Identify which cell holds the provided text, then report its (X, Y) central coordinate. 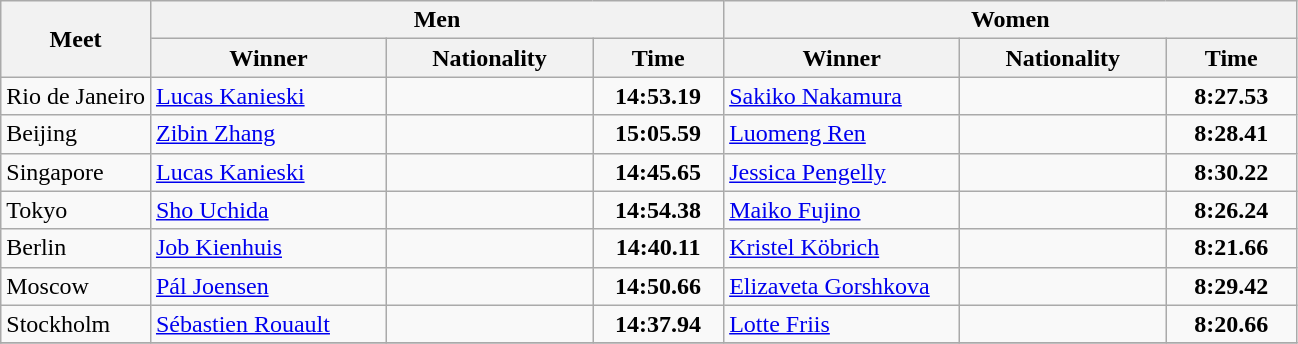
Lotte Friis (842, 324)
14:40.11 (658, 248)
14:37.94 (658, 324)
Stockholm (76, 324)
Sakiko Nakamura (842, 96)
Singapore (76, 172)
8:20.66 (1232, 324)
Moscow (76, 286)
Tokyo (76, 210)
8:30.22 (1232, 172)
Sébastien Rouault (268, 324)
Zibin Zhang (268, 134)
Job Kienhuis (268, 248)
Berlin (76, 248)
14:53.19 (658, 96)
8:27.53 (1232, 96)
8:28.41 (1232, 134)
Women (1010, 20)
8:21.66 (1232, 248)
Sho Uchida (268, 210)
15:05.59 (658, 134)
Beijing (76, 134)
Men (436, 20)
Kristel Köbrich (842, 248)
Maiko Fujino (842, 210)
Jessica Pengelly (842, 172)
Elizaveta Gorshkova (842, 286)
Meet (76, 39)
14:54.38 (658, 210)
14:45.65 (658, 172)
Luomeng Ren (842, 134)
8:26.24 (1232, 210)
14:50.66 (658, 286)
Rio de Janeiro (76, 96)
Pál Joensen (268, 286)
8:29.42 (1232, 286)
